Detect which cell encompasses the target text, then output its (X, Y) center coordinate. 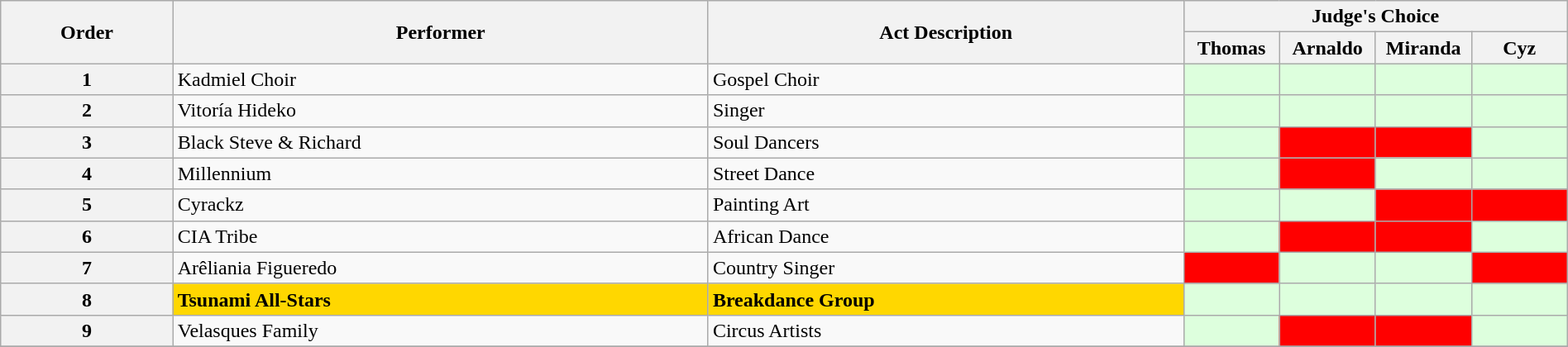
3 (87, 142)
Black Steve & Richard (440, 142)
Performer (440, 32)
Breakdance Group (946, 299)
Cyrackz (440, 205)
Arnaldo (1327, 48)
Country Singer (946, 268)
Judge's Choice (1375, 17)
Velasques Family (440, 330)
Soul Dancers (946, 142)
6 (87, 236)
Thomas (1231, 48)
4 (87, 173)
7 (87, 268)
Gospel Choir (946, 79)
Circus Artists (946, 330)
Vitoría Hideko (440, 111)
Order (87, 32)
9 (87, 330)
CIA Tribe (440, 236)
Kadmiel Choir (440, 79)
8 (87, 299)
Street Dance (946, 173)
African Dance (946, 236)
Miranda (1423, 48)
1 (87, 79)
2 (87, 111)
Arêliania Figueredo (440, 268)
Singer (946, 111)
Tsunami All-Stars (440, 299)
5 (87, 205)
Act Description (946, 32)
Millennium (440, 173)
Cyz (1519, 48)
Painting Art (946, 205)
